Pinpoint the cell where the given text exists, returning its [x, y] midpoint coordinate. 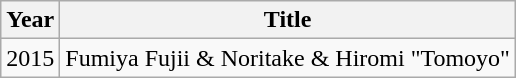
Title [288, 20]
2015 [30, 58]
Year [30, 20]
Fumiya Fujii & Noritake & Hiromi "Tomoyo" [288, 58]
